Scan for the cell matching the given text and deliver its (x, y) coordinate at center. 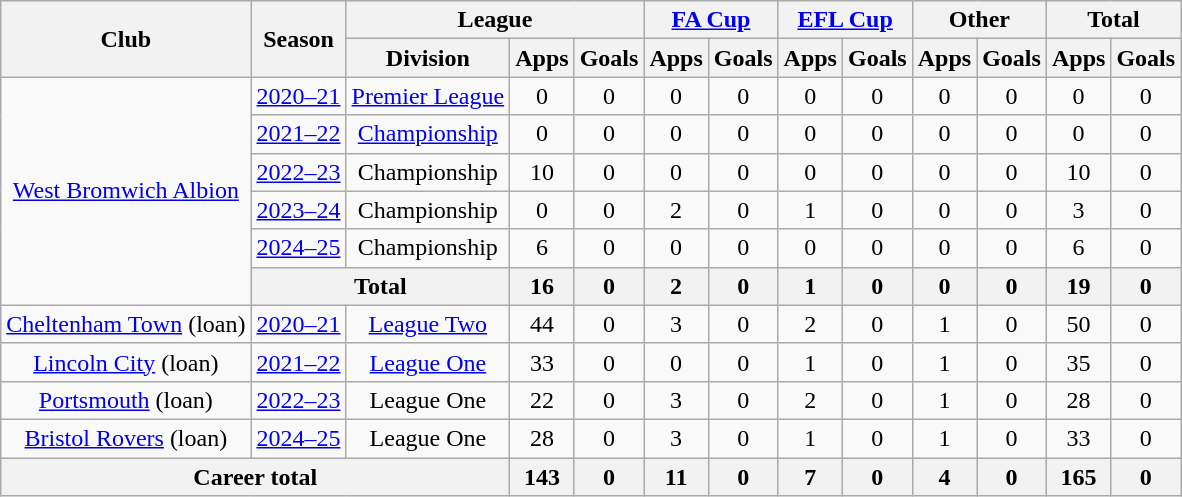
Cheltenham Town (loan) (126, 324)
16 (542, 286)
Club (126, 39)
19 (1078, 286)
143 (542, 477)
Division (428, 58)
44 (542, 324)
165 (1078, 477)
35 (1078, 362)
Career total (256, 477)
22 (542, 400)
7 (810, 477)
11 (676, 477)
Other (979, 20)
50 (1078, 324)
Lincoln City (loan) (126, 362)
4 (944, 477)
Season (298, 39)
EFL Cup (845, 20)
Bristol Rovers (loan) (126, 438)
League (495, 20)
Premier League (428, 96)
2023–24 (298, 210)
West Bromwich Albion (126, 191)
League Two (428, 324)
Portsmouth (loan) (126, 400)
FA Cup (711, 20)
